Search for the cell housing the specified text and yield its (X, Y) center coordinate. 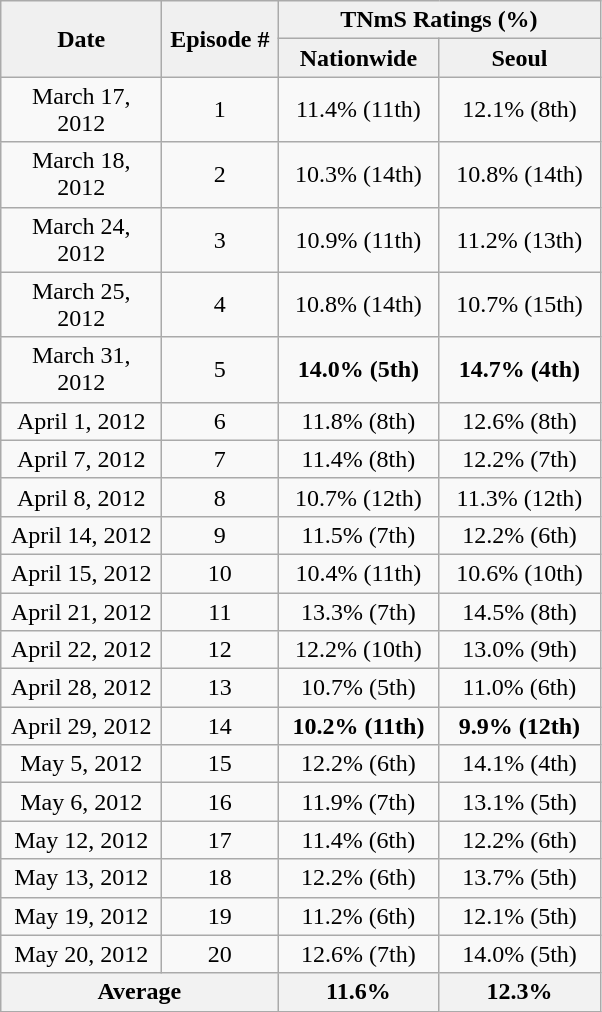
5 (220, 370)
April 21, 2012 (82, 611)
14.1% (4th) (520, 764)
12.1% (5th) (520, 916)
11.0% (6th) (520, 688)
April 29, 2012 (82, 726)
14.5% (8th) (520, 611)
11.8% (8th) (358, 421)
9 (220, 535)
10.4% (11th) (358, 573)
TNmS Ratings (%) (439, 20)
11.6% (358, 992)
13.1% (5th) (520, 802)
2 (220, 174)
12.1% (8th) (520, 110)
11.2% (13th) (520, 240)
March 24, 2012 (82, 240)
Episode # (220, 39)
18 (220, 878)
12.3% (520, 992)
19 (220, 916)
10.9% (11th) (358, 240)
May 13, 2012 (82, 878)
10.7% (15th) (520, 304)
9.9% (12th) (520, 726)
1 (220, 110)
May 6, 2012 (82, 802)
11.4% (11th) (358, 110)
10.7% (5th) (358, 688)
Seoul (520, 58)
11.4% (6th) (358, 840)
March 17, 2012 (82, 110)
13.7% (5th) (520, 878)
April 22, 2012 (82, 650)
13.3% (7th) (358, 611)
March 31, 2012 (82, 370)
8 (220, 497)
12.6% (8th) (520, 421)
April 1, 2012 (82, 421)
10.7% (12th) (358, 497)
May 20, 2012 (82, 954)
April 7, 2012 (82, 459)
Average (140, 992)
14 (220, 726)
Date (82, 39)
14.7% (4th) (520, 370)
20 (220, 954)
10 (220, 573)
10.6% (10th) (520, 573)
March 25, 2012 (82, 304)
April 14, 2012 (82, 535)
13 (220, 688)
11.3% (12th) (520, 497)
Nationwide (358, 58)
11.2% (6th) (358, 916)
April 15, 2012 (82, 573)
11.9% (7th) (358, 802)
11.5% (7th) (358, 535)
17 (220, 840)
10.2% (11th) (358, 726)
12 (220, 650)
12.2% (10th) (358, 650)
16 (220, 802)
May 5, 2012 (82, 764)
May 19, 2012 (82, 916)
10.3% (14th) (358, 174)
March 18, 2012 (82, 174)
May 12, 2012 (82, 840)
12.2% (7th) (520, 459)
11.4% (8th) (358, 459)
April 28, 2012 (82, 688)
11 (220, 611)
15 (220, 764)
13.0% (9th) (520, 650)
12.6% (7th) (358, 954)
April 8, 2012 (82, 497)
3 (220, 240)
6 (220, 421)
4 (220, 304)
7 (220, 459)
